Output the [x, y] coordinate of the center of the cell containing the given text.  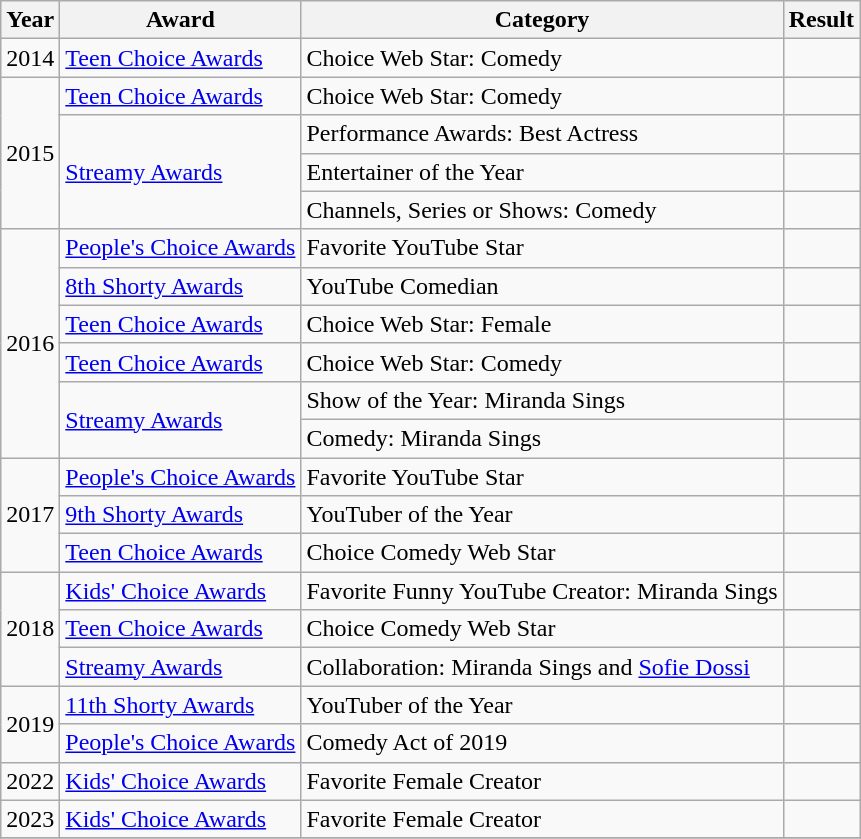
YouTube Comedian [542, 286]
9th Shorty Awards [180, 515]
2022 [30, 781]
2016 [30, 343]
2014 [30, 58]
Year [30, 20]
Favorite Funny YouTube Creator: Miranda Sings [542, 591]
2017 [30, 515]
Award [180, 20]
2023 [30, 819]
Channels, Series or Shows: Comedy [542, 210]
Choice Web Star: Female [542, 324]
Show of the Year: Miranda Sings [542, 400]
Category [542, 20]
Collaboration: Miranda Sings and Sofie Dossi [542, 667]
2015 [30, 153]
11th Shorty Awards [180, 705]
Comedy: Miranda Sings [542, 438]
8th Shorty Awards [180, 286]
Result [821, 20]
Comedy Act of 2019 [542, 743]
2019 [30, 724]
2018 [30, 629]
Entertainer of the Year [542, 172]
Performance Awards: Best Actress [542, 134]
